Scan for the cell matching the given text and deliver its [x, y] coordinate at center. 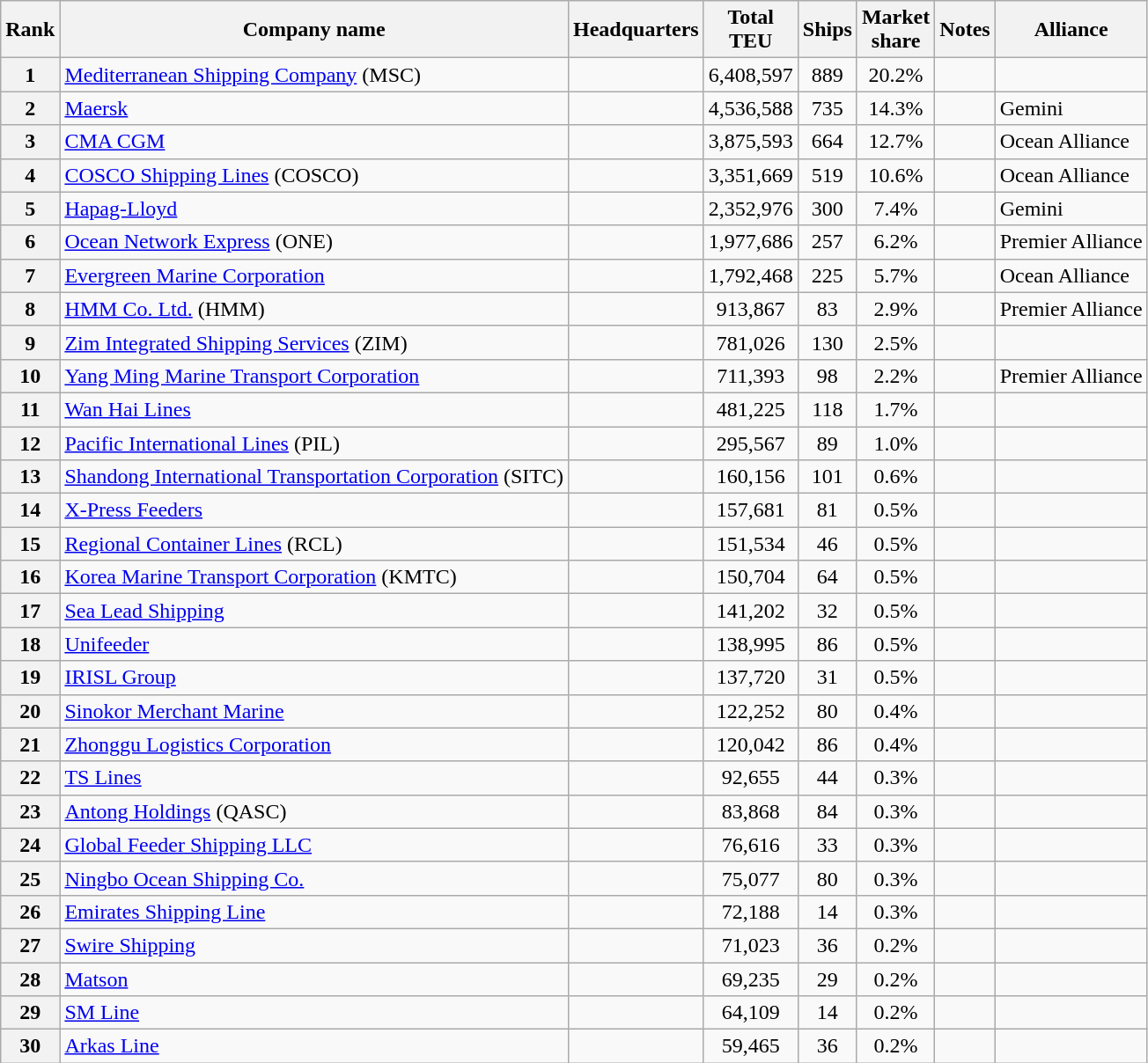
3 [30, 142]
32 [828, 611]
Maersk [314, 108]
735 [828, 108]
Sea Lead Shipping [314, 611]
84 [828, 811]
44 [828, 778]
IRISL Group [314, 678]
Antong Holdings (QASC) [314, 811]
519 [828, 175]
711,393 [750, 376]
13 [30, 477]
69,235 [750, 979]
7.4% [895, 209]
Ships [828, 30]
2.2% [895, 376]
Korea Marine Transport Corporation (KMTC) [314, 577]
Ocean Network Express (ONE) [314, 242]
11 [30, 409]
Hapag-Lloyd [314, 209]
151,534 [750, 544]
5.7% [895, 275]
16 [30, 577]
Shandong International Transportation Corporation (SITC) [314, 477]
138,995 [750, 644]
Mediterranean Shipping Company (MSC) [314, 75]
25 [30, 878]
2.9% [895, 309]
Alliance [1071, 30]
Evergreen Marine Corporation [314, 275]
28 [30, 979]
Rank [30, 30]
120,042 [750, 744]
30 [30, 1046]
Company name [314, 30]
21 [30, 744]
HMM Co. Ltd. (HMM) [314, 309]
Swire Shipping [314, 945]
257 [828, 242]
TS Lines [314, 778]
71,023 [750, 945]
101 [828, 477]
Zim Integrated Shipping Services (ZIM) [314, 342]
27 [30, 945]
TotalTEU [750, 30]
72,188 [750, 912]
225 [828, 275]
300 [828, 209]
20.2% [895, 75]
81 [828, 510]
1,977,686 [750, 242]
7 [30, 275]
3,351,669 [750, 175]
83 [828, 309]
Matson [314, 979]
23 [30, 811]
Unifeeder [314, 644]
22 [30, 778]
Marketshare [895, 30]
Emirates Shipping Line [314, 912]
18 [30, 644]
Regional Container Lines (RCL) [314, 544]
1.0% [895, 443]
64,109 [750, 1013]
X-Press Feeders [314, 510]
1 [30, 75]
160,156 [750, 477]
5 [30, 209]
0.6% [895, 477]
2 [30, 108]
83,868 [750, 811]
46 [828, 544]
98 [828, 376]
481,225 [750, 409]
141,202 [750, 611]
6.2% [895, 242]
889 [828, 75]
CMA CGM [314, 142]
781,026 [750, 342]
24 [30, 845]
17 [30, 611]
12.7% [895, 142]
12 [30, 443]
2.5% [895, 342]
4,536,588 [750, 108]
Wan Hai Lines [314, 409]
1.7% [895, 409]
Yang Ming Marine Transport Corporation [314, 376]
COSCO Shipping Lines (COSCO) [314, 175]
33 [828, 845]
92,655 [750, 778]
Ningbo Ocean Shipping Co. [314, 878]
9 [30, 342]
59,465 [750, 1046]
Notes [965, 30]
913,867 [750, 309]
Zhonggu Logistics Corporation [314, 744]
3,875,593 [750, 142]
1,792,468 [750, 275]
10 [30, 376]
14.3% [895, 108]
2,352,976 [750, 209]
664 [828, 142]
6,408,597 [750, 75]
4 [30, 175]
8 [30, 309]
Pacific International Lines (PIL) [314, 443]
6 [30, 242]
137,720 [750, 678]
89 [828, 443]
SM Line [314, 1013]
64 [828, 577]
118 [828, 409]
Headquarters [637, 30]
Arkas Line [314, 1046]
Sinokor Merchant Marine [314, 711]
122,252 [750, 711]
295,567 [750, 443]
20 [30, 711]
150,704 [750, 577]
26 [30, 912]
130 [828, 342]
31 [828, 678]
19 [30, 678]
10.6% [895, 175]
157,681 [750, 510]
76,616 [750, 845]
75,077 [750, 878]
15 [30, 544]
Global Feeder Shipping LLC [314, 845]
